Scan for the cell matching the given text and deliver its [x, y] coordinate at center. 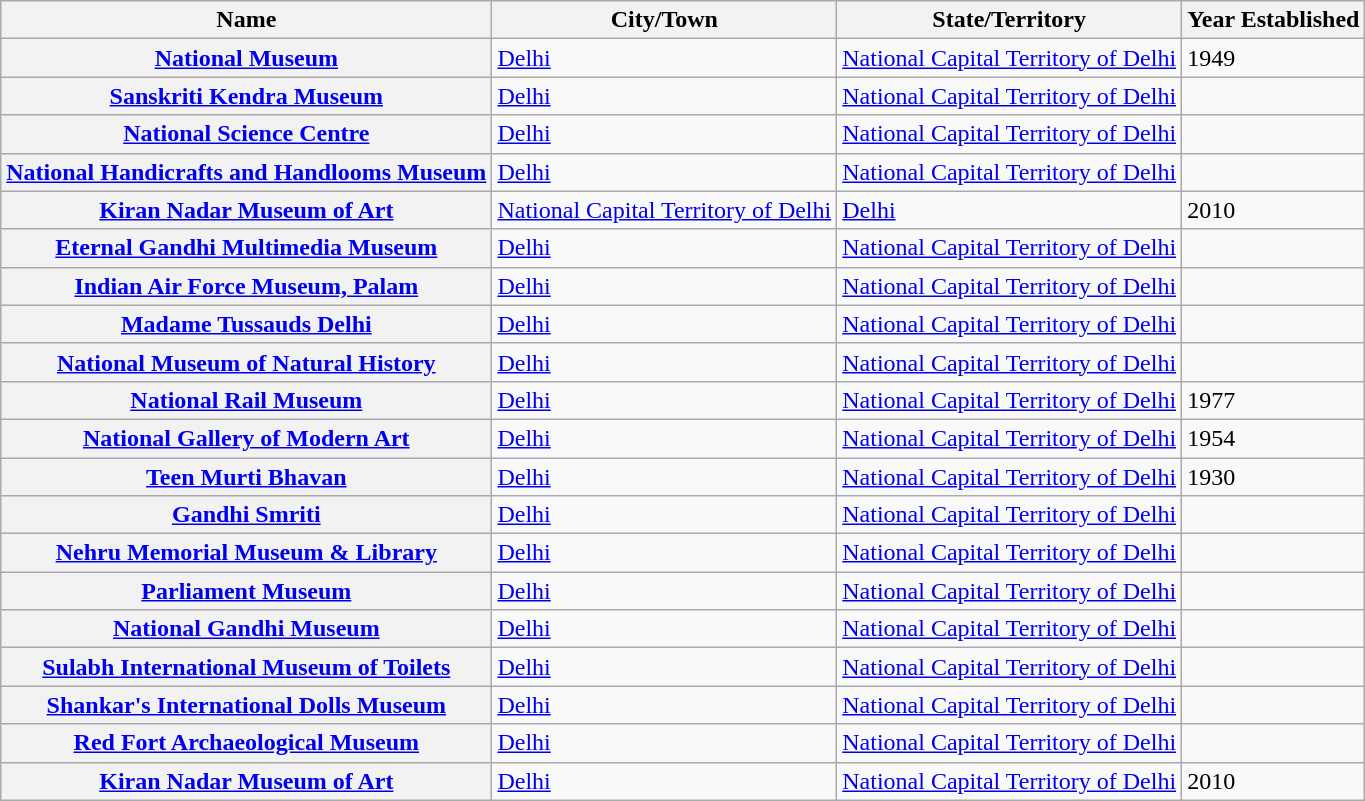
Eternal Gandhi Multimedia Museum [246, 248]
National Handicrafts and Handlooms Museum [246, 172]
Madame Tussauds Delhi [246, 324]
National Science Centre [246, 134]
National Gallery of Modern Art [246, 438]
State/Territory [1010, 20]
1949 [1274, 58]
Year Established [1274, 20]
Sanskriti Kendra Museum [246, 96]
Teen Murti Bhavan [246, 477]
Parliament Museum [246, 591]
City/Town [664, 20]
Indian Air Force Museum, Palam [246, 286]
1954 [1274, 438]
Red Fort Archaeological Museum [246, 743]
1930 [1274, 477]
1977 [1274, 400]
Gandhi Smriti [246, 515]
Nehru Memorial Museum & Library [246, 553]
Sulabh International Museum of Toilets [246, 667]
Name [246, 20]
National Gandhi Museum [246, 629]
Shankar's International Dolls Museum [246, 705]
National Museum of Natural History [246, 362]
National Museum [246, 58]
National Rail Museum [246, 400]
